Provide the (x, y) coordinate of the cell's center where the given text is located.  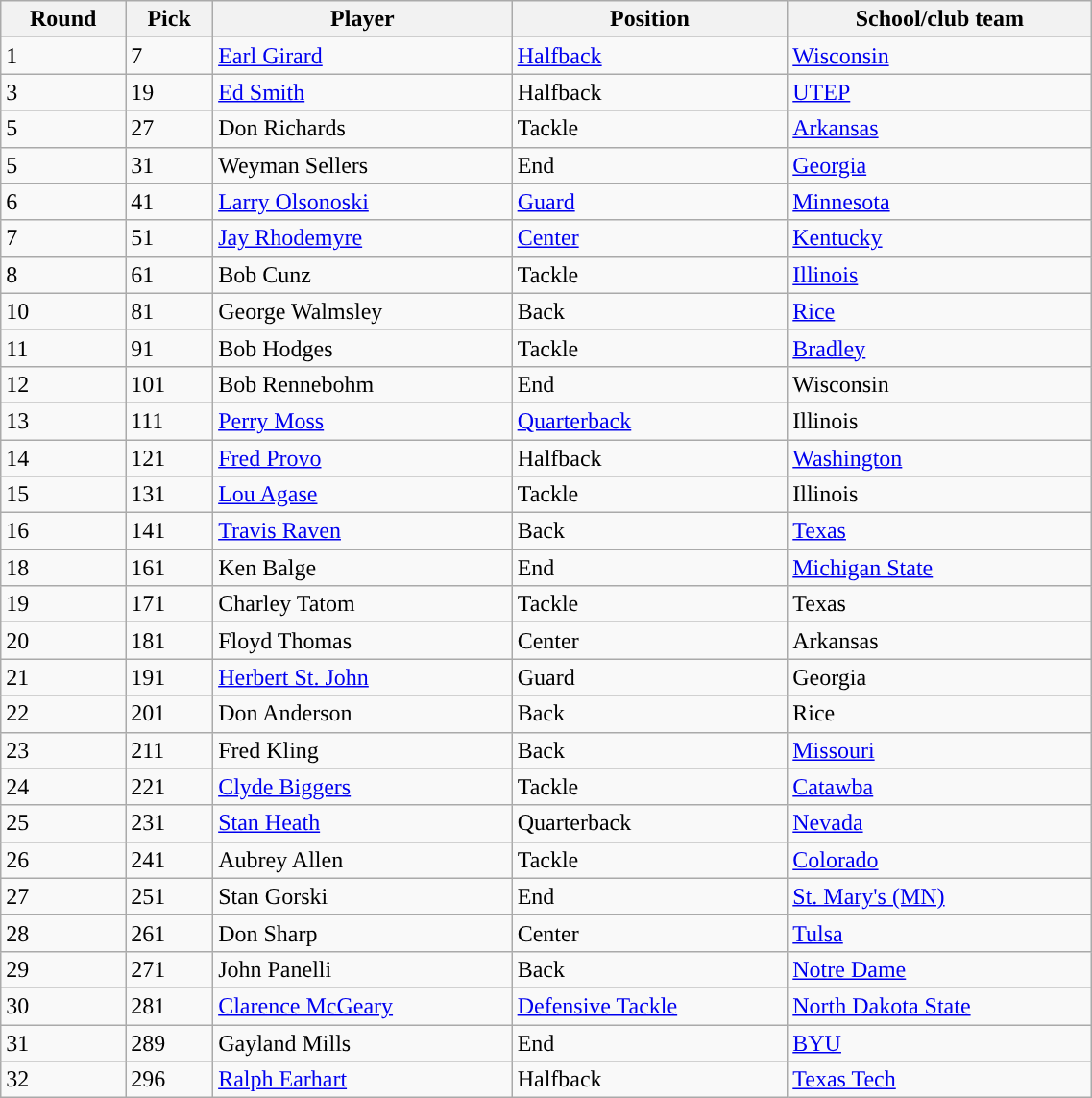
Nevada (939, 823)
Bob Cunz (363, 275)
289 (169, 1042)
141 (169, 531)
101 (169, 384)
Ken Balge (363, 568)
231 (169, 823)
22 (63, 714)
Floyd Thomas (363, 641)
Minnesota (939, 202)
23 (63, 750)
11 (63, 348)
Clarence McGeary (363, 1006)
191 (169, 677)
20 (63, 641)
Missouri (939, 750)
121 (169, 458)
Colorado (939, 860)
Larry Olsonoski (363, 202)
10 (63, 311)
Clyde Biggers (363, 787)
Kentucky (939, 238)
61 (169, 275)
111 (169, 421)
Ed Smith (363, 92)
UTEP (939, 92)
Fred Kling (363, 750)
Charley Tatom (363, 604)
181 (169, 641)
25 (63, 823)
Texas Tech (939, 1080)
41 (169, 202)
8 (63, 275)
251 (169, 896)
261 (169, 933)
Gayland Mills (363, 1042)
BYU (939, 1042)
Stan Gorski (363, 896)
30 (63, 1006)
St. Mary's (MN) (939, 896)
Tulsa (939, 933)
Position (649, 19)
Travis Raven (363, 531)
Round (63, 19)
George Walmsley (363, 311)
6 (63, 202)
Weyman Sellers (363, 165)
241 (169, 860)
221 (169, 787)
Defensive Tackle (649, 1006)
81 (169, 311)
171 (169, 604)
Ralph Earhart (363, 1080)
Aubrey Allen (363, 860)
Fred Provo (363, 458)
Washington (939, 458)
24 (63, 787)
26 (63, 860)
1 (63, 56)
91 (169, 348)
281 (169, 1006)
13 (63, 421)
32 (63, 1080)
296 (169, 1080)
21 (63, 677)
271 (169, 969)
15 (63, 495)
Pick (169, 19)
Jay Rhodemyre (363, 238)
51 (169, 238)
12 (63, 384)
18 (63, 568)
School/club team (939, 19)
Don Richards (363, 129)
John Panelli (363, 969)
Don Sharp (363, 933)
14 (63, 458)
28 (63, 933)
Notre Dame (939, 969)
161 (169, 568)
211 (169, 750)
Don Anderson (363, 714)
Bob Rennebohm (363, 384)
Catawba (939, 787)
Lou Agase (363, 495)
16 (63, 531)
Perry Moss (363, 421)
Bradley (939, 348)
201 (169, 714)
Player (363, 19)
North Dakota State (939, 1006)
Stan Heath (363, 823)
3 (63, 92)
Earl Girard (363, 56)
29 (63, 969)
131 (169, 495)
Herbert St. John (363, 677)
Bob Hodges (363, 348)
Michigan State (939, 568)
